For the text-containing cell, return its midpoint in [x, y] coordinate format. 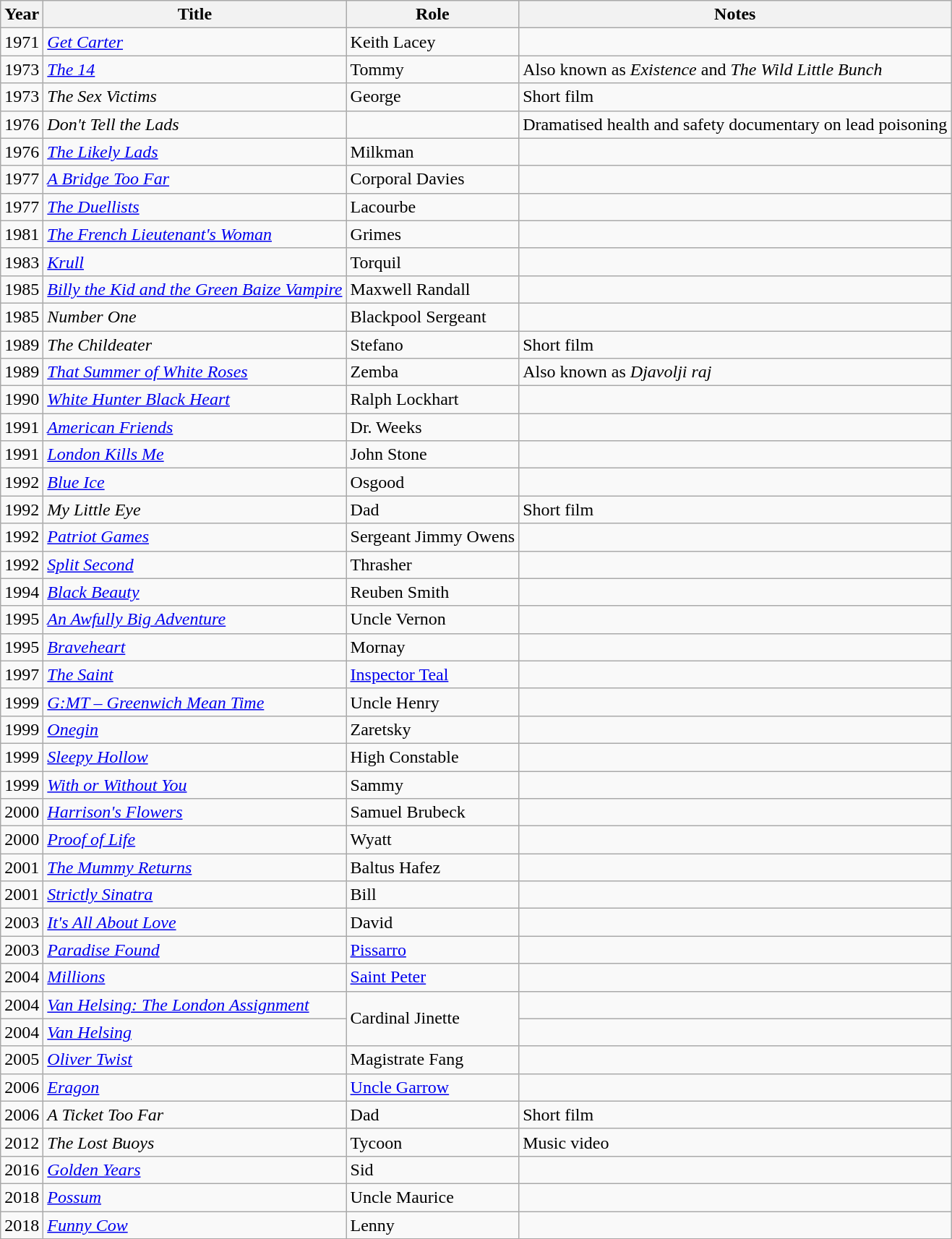
Proof of Life [195, 840]
1983 [22, 262]
David [432, 922]
Year [22, 14]
Cardinal Jinette [432, 1019]
Blue Ice [195, 482]
Torquil [432, 262]
Millions [195, 977]
It's All About Love [195, 922]
Ralph Lockhart [432, 400]
Strictly Sinatra [195, 895]
Magistrate Fang [432, 1060]
2016 [22, 1170]
London Kills Me [195, 455]
The Saint [195, 674]
Braveheart [195, 647]
Harrison's Flowers [195, 813]
Lenny [432, 1225]
Funny Cow [195, 1225]
1981 [22, 234]
Get Carter [195, 42]
Samuel Brubeck [432, 813]
Uncle Garrow [432, 1087]
2005 [22, 1060]
American Friends [195, 427]
The Mummy Returns [195, 867]
Title [195, 14]
Corporal Davies [432, 179]
Billy the Kid and the Green Baize Vampire [195, 289]
Black Beauty [195, 592]
The Lost Buoys [195, 1142]
Sleepy Hollow [195, 757]
1990 [22, 400]
Thrasher [432, 565]
The Sex Victims [195, 97]
Van Helsing: The London Assignment [195, 1005]
The 14 [195, 69]
1994 [22, 592]
Possum [195, 1197]
Tycoon [432, 1142]
G:MT – Greenwich Mean Time [195, 702]
Baltus Hafez [432, 867]
An Awfully Big Adventure [195, 619]
Number One [195, 317]
High Constable [432, 757]
Reuben Smith [432, 592]
The Childeater [195, 345]
The Likely Lads [195, 152]
The French Lieutenant's Woman [195, 234]
Oliver Twist [195, 1060]
Saint Peter [432, 977]
With or Without You [195, 784]
Maxwell Randall [432, 289]
Patriot Games [195, 537]
Osgood [432, 482]
John Stone [432, 455]
Bill [432, 895]
Music video [735, 1142]
Dr. Weeks [432, 427]
Wyatt [432, 840]
Don't Tell the Lads [195, 124]
Tommy [432, 69]
Lacourbe [432, 207]
Zaretsky [432, 729]
Golden Years [195, 1170]
Dramatised health and safety documentary on lead poisoning [735, 124]
White Hunter Black Heart [195, 400]
Mornay [432, 647]
2012 [22, 1142]
Sammy [432, 784]
The Duellists [195, 207]
A Ticket Too Far [195, 1115]
George [432, 97]
Uncle Vernon [432, 619]
Grimes [432, 234]
Krull [195, 262]
Van Helsing [195, 1032]
Stefano [432, 345]
Keith Lacey [432, 42]
Also known as Existence and The Wild Little Bunch [735, 69]
1997 [22, 674]
Sergeant Jimmy Owens [432, 537]
Pissarro [432, 950]
Role [432, 14]
Also known as Djavolji raj [735, 372]
A Bridge Too Far [195, 179]
Sid [432, 1170]
Milkman [432, 152]
Split Second [195, 565]
Zemba [432, 372]
Blackpool Sergeant [432, 317]
Uncle Maurice [432, 1197]
Paradise Found [195, 950]
That Summer of White Roses [195, 372]
Inspector Teal [432, 674]
1971 [22, 42]
Onegin [195, 729]
My Little Eye [195, 510]
Notes [735, 14]
Uncle Henry [432, 702]
Eragon [195, 1087]
